Locate the cell with the specified text and output its (X, Y) center coordinate. 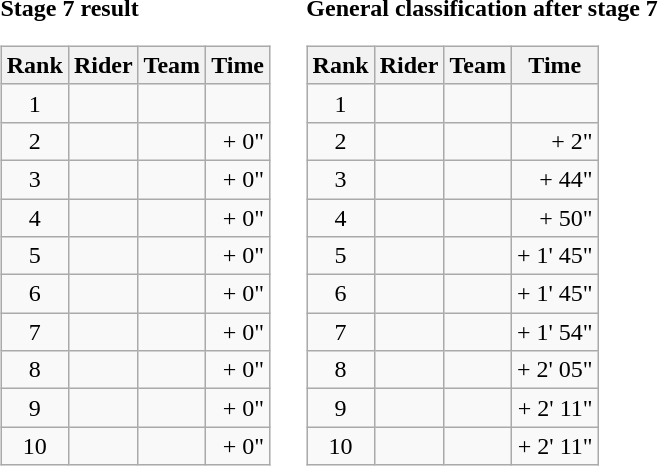
+ 2' 05" (554, 370)
+ 50" (554, 217)
+ 2" (554, 141)
+ 44" (554, 179)
+ 1' 54" (554, 332)
